Pinpoint the cell where the given text exists, returning its [X, Y] midpoint coordinate. 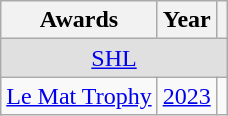
Year [186, 20]
SHL [114, 58]
Awards [79, 20]
Le Mat Trophy [79, 96]
2023 [186, 96]
